Locate the cell with the specified text and output its (X, Y) center coordinate. 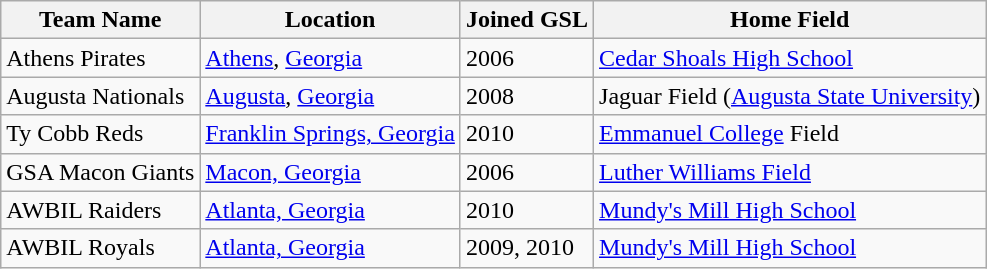
Athens Pirates (100, 58)
Emmanuel College Field (790, 134)
GSA Macon Giants (100, 172)
2009, 2010 (526, 248)
AWBIL Raiders (100, 210)
Augusta, Georgia (330, 96)
Team Name (100, 20)
Franklin Springs, Georgia (330, 134)
2008 (526, 96)
Joined GSL (526, 20)
AWBIL Royals (100, 248)
Jaguar Field (Augusta State University) (790, 96)
Ty Cobb Reds (100, 134)
Augusta Nationals (100, 96)
Macon, Georgia (330, 172)
Location (330, 20)
Cedar Shoals High School (790, 58)
Athens, Georgia (330, 58)
Home Field (790, 20)
Luther Williams Field (790, 172)
